Return the [X, Y] coordinate for the center point of the cell that contains the specified text.  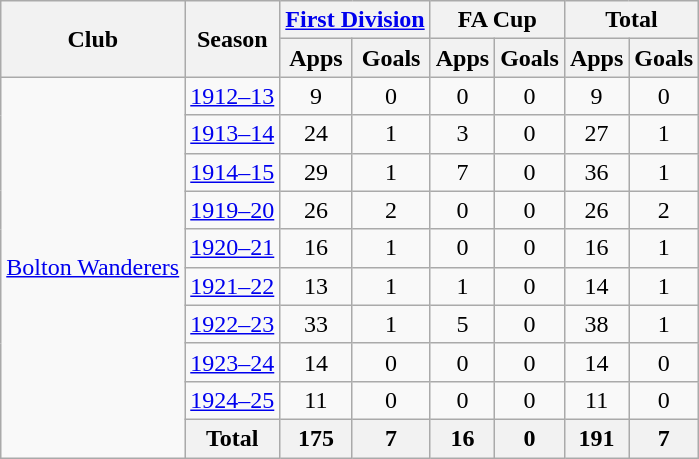
36 [596, 172]
1914–15 [232, 172]
1923–24 [232, 362]
1921–22 [232, 286]
FA Cup [497, 20]
1924–25 [232, 400]
Bolton Wanderers [93, 268]
191 [596, 438]
3 [462, 134]
1912–13 [232, 96]
29 [316, 172]
1919–20 [232, 210]
1922–23 [232, 324]
1920–21 [232, 248]
1913–14 [232, 134]
5 [462, 324]
13 [316, 286]
27 [596, 134]
175 [316, 438]
33 [316, 324]
Club [93, 39]
38 [596, 324]
Season [232, 39]
24 [316, 134]
First Division [355, 20]
